Find where the given text appears and provide that cell's center as [X, Y] coordinate. 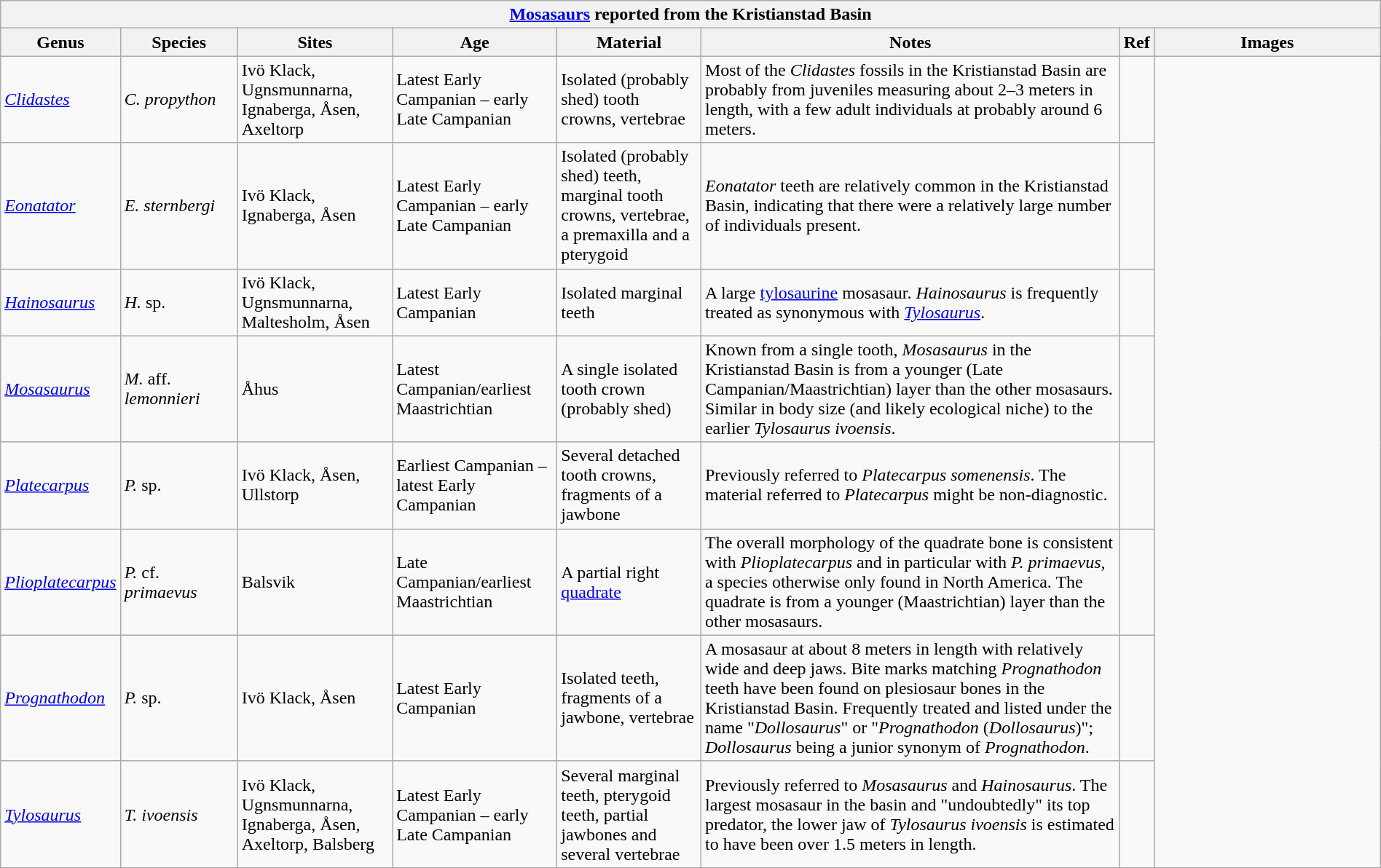
Several detached tooth crowns, fragments of a jawbone [629, 485]
Isolated teeth, fragments of a jawbone, vertebrae [629, 698]
Eonatator [60, 205]
Mosasaurs reported from the Kristianstad Basin [690, 15]
Plioplatecarpus [60, 582]
C. propython [179, 99]
Late Campanian/earliest Maastrichtian [475, 582]
Platecarpus [60, 485]
H. sp. [179, 302]
Hainosaurus [60, 302]
Isolated marginal teeth [629, 302]
Genus [60, 42]
Latest Campanian/earliest Maastrichtian [475, 389]
Images [1267, 42]
Ivö Klack, Ignaberga, Åsen [315, 205]
Prognathodon [60, 698]
Earliest Campanian – latest Early Campanian [475, 485]
A single isolated tooth crown (probably shed) [629, 389]
Eonatator teeth are relatively common in the Kristianstad Basin, indicating that there were a relatively large number of individuals present. [910, 205]
E. sternbergi [179, 205]
Mosasaurus [60, 389]
Balsvik [315, 582]
A partial right quadrate [629, 582]
P. cf. primaevus [179, 582]
Ivö Klack, Åsen, Ullstorp [315, 485]
Notes [910, 42]
Ref [1136, 42]
Material [629, 42]
Ivö Klack, Ugnsmunnarna, Maltesholm, Åsen [315, 302]
A large tylosaurine mosasaur. Hainosaurus is frequently treated as synonymous with Tylosaurus. [910, 302]
Tylosaurus [60, 814]
Species [179, 42]
Previously referred to Platecarpus somenensis. The material referred to Platecarpus might be non-diagnostic. [910, 485]
Isolated (probably shed) teeth, marginal tooth crowns, vertebrae, a premaxilla and a pterygoid [629, 205]
Ivö Klack, Ugnsmunnarna, Ignaberga, Åsen, Axeltorp, Balsberg [315, 814]
Several marginal teeth, pterygoid teeth, partial jawbones and several vertebrae [629, 814]
T. ivoensis [179, 814]
Clidastes [60, 99]
Ivö Klack, Ugnsmunnarna, Ignaberga, Åsen, Axeltorp [315, 99]
M. aff. lemonnieri [179, 389]
Isolated (probably shed) tooth crowns, vertebrae [629, 99]
Åhus [315, 389]
Age [475, 42]
Sites [315, 42]
Ivö Klack, Åsen [315, 698]
